Extract the (x, y) coordinate from the center of the cell holding the provided text.  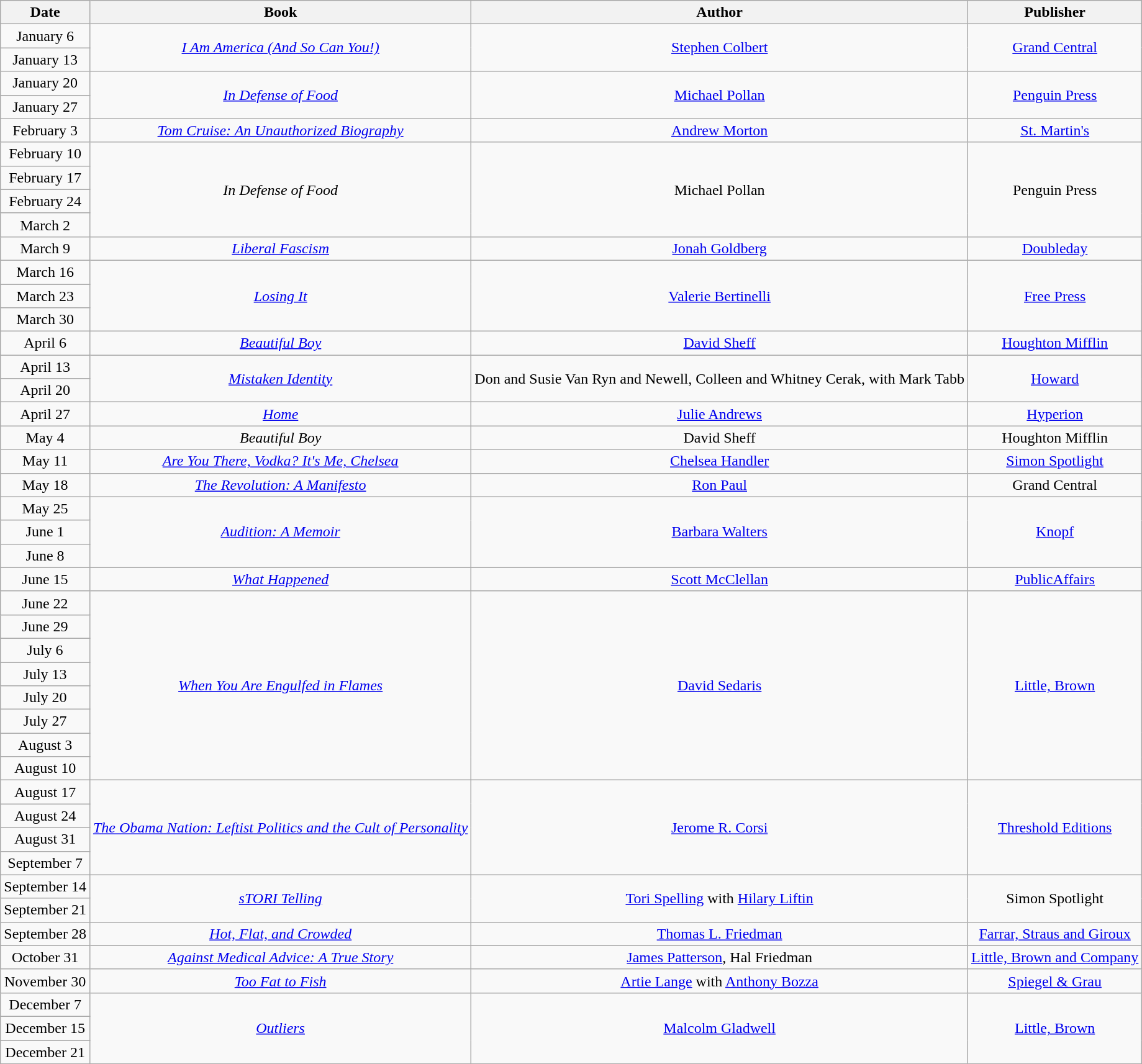
What Happened (280, 579)
Liberal Fascism (280, 248)
Andrew Morton (720, 130)
Are You There, Vodka? It's Me, Chelsea (280, 461)
December 15 (45, 1028)
September 7 (45, 863)
May 4 (45, 438)
February 3 (45, 130)
The Obama Nation: Leftist Politics and the Cult of Personality (280, 827)
Jonah Goldberg (720, 248)
October 31 (45, 957)
April 6 (45, 343)
July 6 (45, 650)
Outliers (280, 1028)
Date (45, 12)
January 20 (45, 83)
Jerome R. Corsi (720, 827)
May 18 (45, 485)
Doubleday (1054, 248)
David Sedaris (720, 685)
Losing It (280, 295)
Tori Spelling with Hilary Liftin (720, 898)
Mistaken Identity (280, 379)
June 15 (45, 579)
I Am America (And So Can You!) (280, 48)
March 16 (45, 272)
Barbara Walters (720, 532)
February 17 (45, 178)
Thomas L. Friedman (720, 934)
Howard (1054, 379)
May 11 (45, 461)
Knopf (1054, 532)
February 10 (45, 154)
March 9 (45, 248)
Ron Paul (720, 485)
June 1 (45, 532)
Valerie Bertinelli (720, 295)
February 24 (45, 201)
Malcolm Gladwell (720, 1028)
Too Fat to Fish (280, 981)
James Patterson, Hal Friedman (720, 957)
Home (280, 414)
July 27 (45, 721)
Publisher (1054, 12)
St. Martin's (1054, 130)
June 29 (45, 626)
November 30 (45, 981)
Book (280, 12)
Artie Lange with Anthony Bozza (720, 981)
June 22 (45, 603)
March 23 (45, 296)
December 21 (45, 1052)
Stephen Colbert (720, 48)
August 31 (45, 839)
Spiegel & Grau (1054, 981)
April 20 (45, 390)
Farrar, Straus and Giroux (1054, 934)
January 27 (45, 107)
September 28 (45, 934)
Threshold Editions (1054, 827)
March 2 (45, 225)
August 10 (45, 769)
August 24 (45, 816)
August 3 (45, 745)
The Revolution: A Manifesto (280, 485)
Tom Cruise: An Unauthorized Biography (280, 130)
Little, Brown and Company (1054, 957)
June 8 (45, 556)
September 14 (45, 886)
Free Press (1054, 295)
May 25 (45, 508)
August 17 (45, 792)
January 13 (45, 60)
Hyperion (1054, 414)
Scott McClellan (720, 579)
December 7 (45, 1004)
Audition: A Memoir (280, 532)
January 6 (45, 36)
Chelsea Handler (720, 461)
March 30 (45, 320)
September 21 (45, 910)
Don and Susie Van Ryn and Newell, Colleen and Whitney Cerak, with Mark Tabb (720, 379)
April 13 (45, 367)
sTORI Telling (280, 898)
When You Are Engulfed in Flames (280, 685)
Author (720, 12)
July 13 (45, 674)
PublicAffairs (1054, 579)
April 27 (45, 414)
Against Medical Advice: A True Story (280, 957)
July 20 (45, 698)
Julie Andrews (720, 414)
Hot, Flat, and Crowded (280, 934)
